Identify which cell holds the provided text, then report its [X, Y] central coordinate. 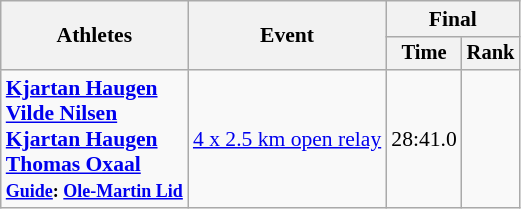
Final [452, 19]
Time [424, 54]
28:41.0 [424, 139]
Event [287, 36]
Athletes [94, 36]
Rank [491, 54]
4 x 2.5 km open relay [287, 139]
Kjartan HaugenVilde NilsenKjartan HaugenThomas OxaalGuide: Ole-Martin Lid [94, 139]
